Detect which cell encompasses the target text, then output its [X, Y] center coordinate. 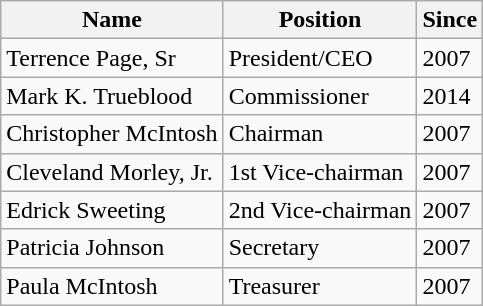
Commissioner [320, 96]
President/CEO [320, 58]
Edrick Sweeting [112, 210]
Position [320, 20]
Cleveland Morley, Jr. [112, 172]
Christopher McIntosh [112, 134]
Mark K. Trueblood [112, 96]
Terrence Page, Sr [112, 58]
Name [112, 20]
2014 [450, 96]
Patricia Johnson [112, 248]
Chairman [320, 134]
2nd Vice-chairman [320, 210]
Secretary [320, 248]
Since [450, 20]
1st Vice-chairman [320, 172]
Paula McIntosh [112, 286]
Treasurer [320, 286]
